Return (x, y) of the center of cell containing provided text 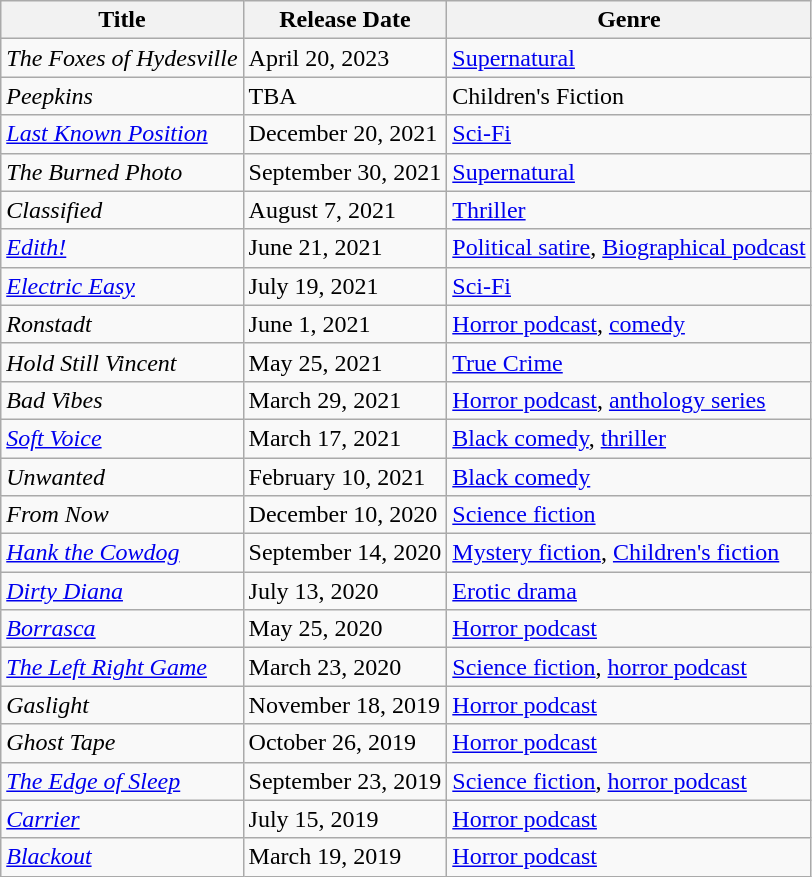
Black comedy, thriller (629, 438)
September 30, 2021 (345, 172)
TBA (345, 96)
Hold Still Vincent (122, 362)
Horror podcast, comedy (629, 324)
Gaslight (122, 705)
Ronstadt (122, 324)
Ghost Tape (122, 743)
Blackout (122, 857)
Horror podcast, anthology series (629, 400)
Bad Vibes (122, 400)
The Foxes of Hydesville (122, 58)
True Crime (629, 362)
May 25, 2020 (345, 629)
Mystery fiction, Children's fiction (629, 553)
Genre (629, 20)
The Burned Photo (122, 172)
July 13, 2020 (345, 591)
June 21, 2021 (345, 248)
Hank the Cowdog (122, 553)
June 1, 2021 (345, 324)
July 15, 2019 (345, 819)
Classified (122, 210)
April 20, 2023 (345, 58)
Peepkins (122, 96)
December 10, 2020 (345, 515)
The Left Right Game (122, 667)
Last Known Position (122, 134)
Erotic drama (629, 591)
October 26, 2019 (345, 743)
February 10, 2021 (345, 477)
November 18, 2019 (345, 705)
Science fiction (629, 515)
Title (122, 20)
March 29, 2021 (345, 400)
Thriller (629, 210)
December 20, 2021 (345, 134)
Carrier (122, 819)
March 17, 2021 (345, 438)
September 14, 2020 (345, 553)
Children's Fiction (629, 96)
Unwanted (122, 477)
Dirty Diana (122, 591)
July 19, 2021 (345, 286)
From Now (122, 515)
Electric Easy (122, 286)
The Edge of Sleep (122, 781)
Political satire, Biographical podcast (629, 248)
Release Date (345, 20)
March 19, 2019 (345, 857)
September 23, 2019 (345, 781)
May 25, 2021 (345, 362)
Black comedy (629, 477)
Soft Voice (122, 438)
August 7, 2021 (345, 210)
Borrasca (122, 629)
Edith! (122, 248)
March 23, 2020 (345, 667)
